For the text-containing cell, return its midpoint in [x, y] coordinate format. 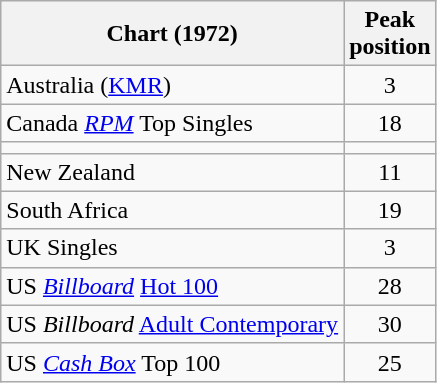
US Billboard Adult Contemporary [172, 324]
Canada RPM Top Singles [172, 123]
New Zealand [172, 172]
28 [390, 286]
US Cash Box Top 100 [172, 362]
US Billboard Hot 100 [172, 286]
Australia (KMR) [172, 85]
11 [390, 172]
Peakposition [390, 34]
UK Singles [172, 248]
19 [390, 210]
South Africa [172, 210]
18 [390, 123]
30 [390, 324]
Chart (1972) [172, 34]
25 [390, 362]
